Scan for the cell matching the given text and deliver its (X, Y) coordinate at center. 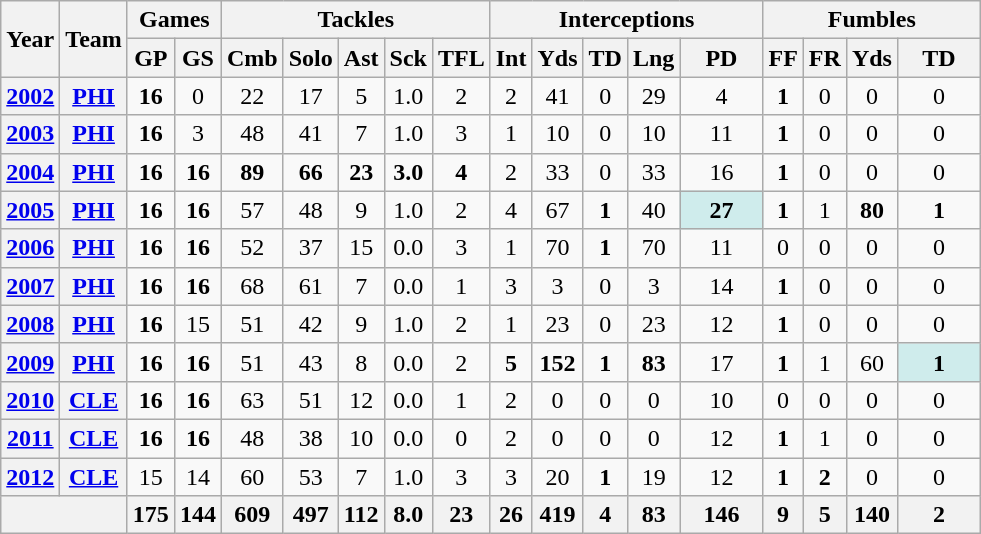
144 (198, 515)
2002 (30, 96)
FR (824, 58)
419 (558, 515)
Sck (408, 58)
42 (310, 324)
63 (252, 400)
Fumbles (872, 20)
Solo (310, 58)
Interceptions (626, 20)
146 (722, 515)
68 (252, 286)
2011 (30, 438)
2007 (30, 286)
140 (872, 515)
Lng (653, 58)
57 (252, 210)
FF (783, 58)
152 (558, 362)
2005 (30, 210)
2003 (30, 134)
112 (361, 515)
26 (511, 515)
2010 (30, 400)
52 (252, 248)
GP (150, 58)
66 (310, 172)
GS (198, 58)
497 (310, 515)
Year (30, 39)
38 (310, 438)
Games (174, 20)
Cmb (252, 58)
Tackles (356, 20)
Team (94, 39)
Int (511, 58)
40 (653, 210)
43 (310, 362)
609 (252, 515)
20 (558, 477)
2006 (30, 248)
TFL (461, 58)
Ast (361, 58)
8.0 (408, 515)
53 (310, 477)
8 (361, 362)
80 (872, 210)
19 (653, 477)
2012 (30, 477)
2009 (30, 362)
22 (252, 96)
2008 (30, 324)
67 (558, 210)
27 (722, 210)
PD (722, 58)
29 (653, 96)
37 (310, 248)
2004 (30, 172)
89 (252, 172)
3.0 (408, 172)
61 (310, 286)
175 (150, 515)
